Return the [X, Y] coordinate for the center point of the cell that contains the specified text.  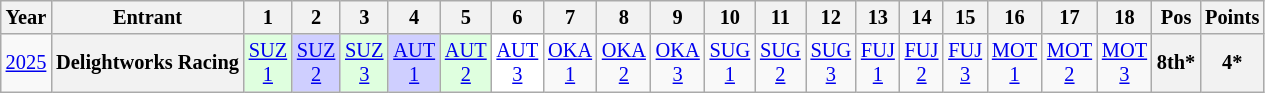
1 [268, 17]
AUT3 [518, 63]
11 [780, 17]
6 [518, 17]
12 [831, 17]
FUJ2 [922, 63]
4 [414, 17]
SUG3 [831, 63]
Entrant [148, 17]
17 [1070, 17]
9 [678, 17]
Delightworks Racing [148, 63]
Year [26, 17]
MOT2 [1070, 63]
14 [922, 17]
SUG2 [780, 63]
8th* [1176, 63]
18 [1124, 17]
AUT1 [414, 63]
8 [624, 17]
OKA3 [678, 63]
OKA2 [624, 63]
Pos [1176, 17]
Points [1232, 17]
MOT1 [1014, 63]
15 [965, 17]
3 [364, 17]
OKA1 [570, 63]
10 [730, 17]
SUZ1 [268, 63]
13 [878, 17]
SUZ3 [364, 63]
16 [1014, 17]
4* [1232, 63]
2025 [26, 63]
SUZ2 [316, 63]
FUJ1 [878, 63]
SUG1 [730, 63]
5 [466, 17]
2 [316, 17]
FUJ3 [965, 63]
7 [570, 17]
MOT3 [1124, 63]
AUT2 [466, 63]
